Provide the [X, Y] coordinate of the cell's center where the given text is located.  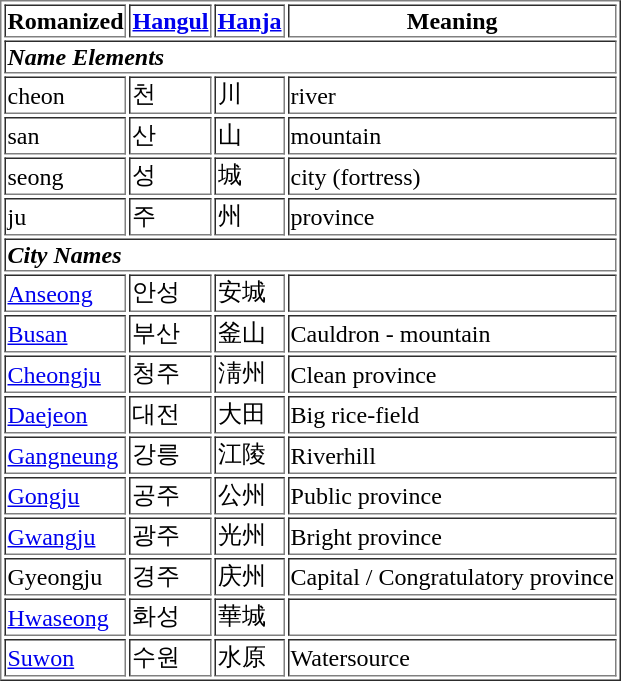
성 [170, 177]
mountain [452, 136]
광주 [170, 537]
Hwaseong [65, 617]
山 [250, 136]
강릉 [170, 455]
Big rice-field [452, 415]
cheon [65, 95]
Suwon [65, 658]
川 [250, 95]
산 [170, 136]
river [452, 95]
州 [250, 217]
光州 [250, 537]
경주 [170, 577]
Gwangju [65, 537]
水原 [250, 658]
ju [65, 217]
청주 [170, 375]
江陵 [250, 455]
수원 [170, 658]
안성 [170, 293]
Gangneung [65, 455]
Capital / Congratulatory province [452, 577]
Anseong [65, 293]
seong [65, 177]
Cheongju [65, 375]
화성 [170, 617]
Hanja [250, 20]
庆州 [250, 577]
Cauldron - mountain [452, 334]
釜山 [250, 334]
city (fortress) [452, 177]
Watersource [452, 658]
대전 [170, 415]
Gyeongju [65, 577]
Name Elements [310, 56]
Bright province [452, 537]
城 [250, 177]
公州 [250, 496]
Public province [452, 496]
주 [170, 217]
province [452, 217]
Riverhill [452, 455]
Meaning [452, 20]
Clean province [452, 375]
安城 [250, 293]
Gongju [65, 496]
부산 [170, 334]
City Names [310, 254]
Romanized [65, 20]
Hangul [170, 20]
大田 [250, 415]
Daejeon [65, 415]
華城 [250, 617]
淸州 [250, 375]
san [65, 136]
천 [170, 95]
Busan [65, 334]
공주 [170, 496]
